Locate the cell with the specified text and output its [x, y] center coordinate. 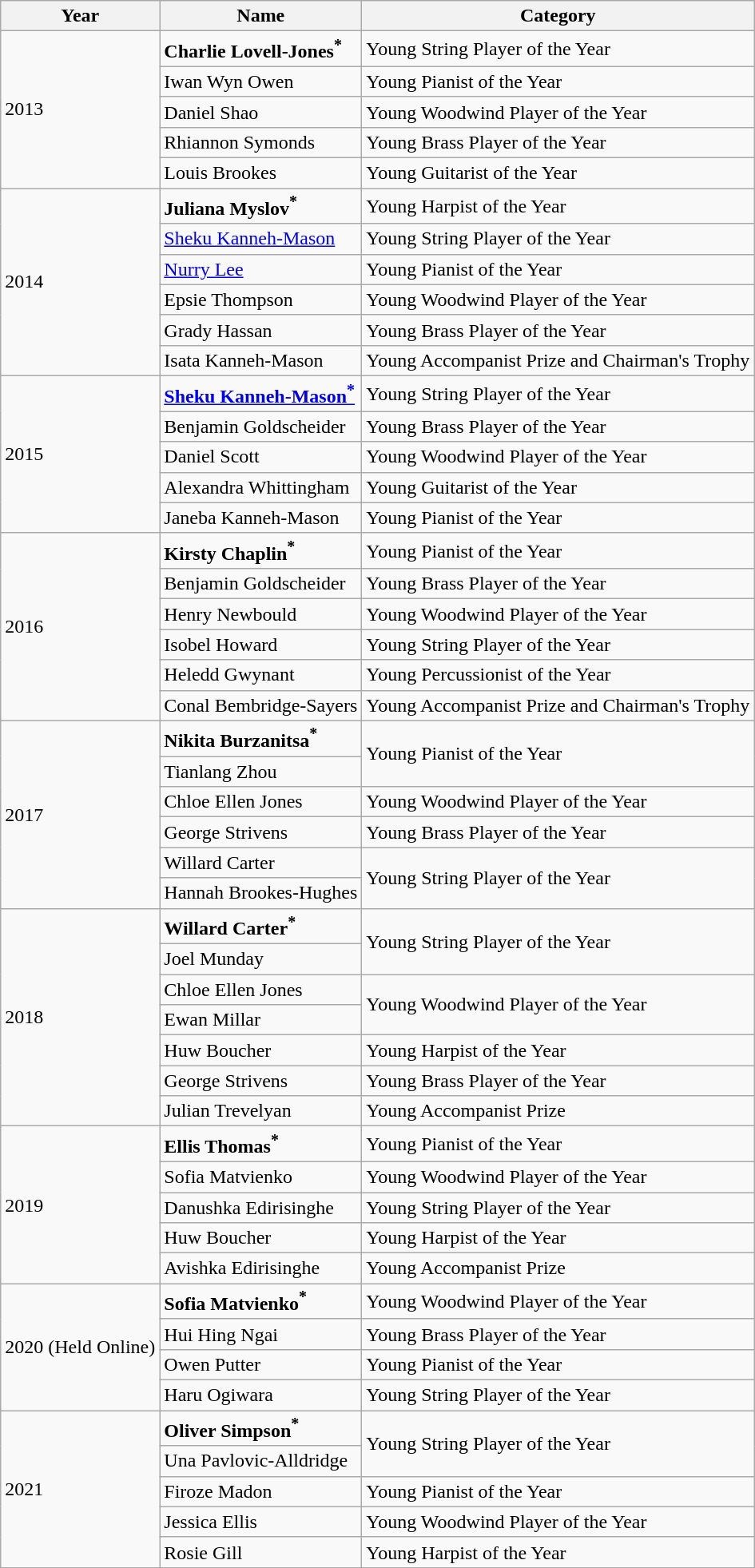
Willard Carter [260, 863]
Iwan Wyn Owen [260, 81]
Ellis Thomas* [260, 1144]
2016 [80, 626]
Sofia Matvienko* [260, 1302]
Isata Kanneh-Mason [260, 360]
2018 [80, 1018]
Jessica Ellis [260, 1522]
Young Percussionist of the Year [558, 675]
2021 [80, 1489]
Sofia Matvienko [260, 1177]
Firoze Madon [260, 1491]
Danushka Edirisinghe [260, 1208]
Alexandra Whittingham [260, 487]
Ewan Millar [260, 1020]
Conal Bembridge-Sayers [260, 705]
Hui Hing Ngai [260, 1334]
Una Pavlovic-Alldridge [260, 1461]
2020 (Held Online) [80, 1347]
Isobel Howard [260, 645]
Kirsty Chaplin* [260, 551]
Year [80, 16]
2019 [80, 1205]
2014 [80, 283]
Sheku Kanneh-Mason [260, 239]
Rhiannon Symonds [260, 142]
Daniel Shao [260, 112]
Haru Ogiwara [260, 1395]
Daniel Scott [260, 457]
Nurry Lee [260, 269]
Nikita Burzanitsa* [260, 738]
Janeba Kanneh-Mason [260, 518]
Hannah Brookes-Hughes [260, 893]
Avishka Edirisinghe [260, 1268]
2017 [80, 815]
Epsie Thompson [260, 300]
Willard Carter* [260, 927]
Juliana Myslov* [260, 206]
Louis Brookes [260, 173]
Heledd Gwynant [260, 675]
Charlie Lovell-Jones* [260, 50]
Tianlang Zhou [260, 772]
Name [260, 16]
Sheku Kanneh-Mason* [260, 393]
2013 [80, 110]
2015 [80, 454]
Rosie Gill [260, 1552]
Julian Trevelyan [260, 1111]
Henry Newbould [260, 614]
Owen Putter [260, 1364]
Grady Hassan [260, 330]
Oliver Simpson* [260, 1428]
Joel Munday [260, 959]
Category [558, 16]
